Identify which cell holds the provided text, then report its [X, Y] central coordinate. 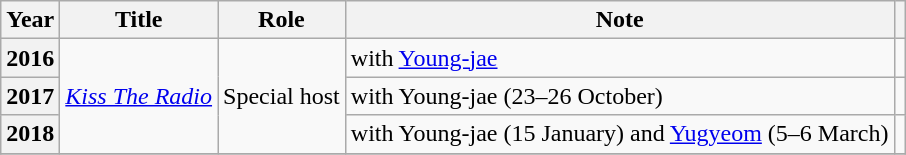
with Young-jae (15 January) and Yugyeom (5–6 March) [620, 134]
Note [620, 20]
2016 [30, 58]
Title [139, 20]
with Young-jae [620, 58]
Kiss The Radio [139, 96]
Special host [282, 96]
with Young-jae (23–26 October) [620, 96]
Role [282, 20]
2017 [30, 96]
Year [30, 20]
2018 [30, 134]
